Determine the [X, Y] coordinate at the center of the cell enclosing the given text.  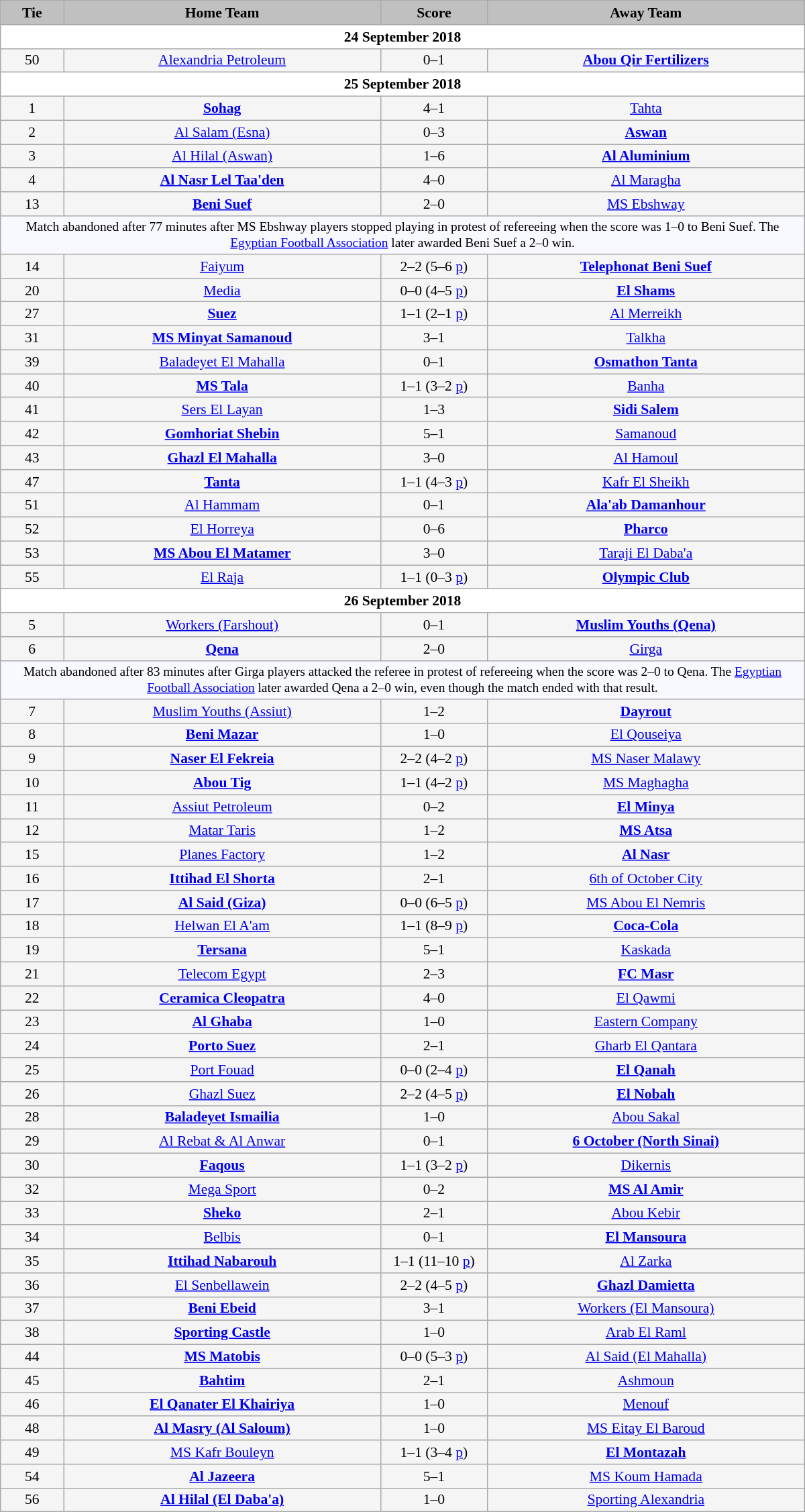
Al Said (El Mahalla) [645, 1357]
Ala'ab Damanhour [645, 505]
FC Masr [645, 974]
MS Atsa [645, 831]
Home Team [223, 13]
Ghazl Suez [223, 1094]
Bahtim [223, 1380]
1–1 (4–2 p) [435, 783]
1–1 (11–10 p) [435, 1261]
31 [32, 338]
Sporting Alexandria [645, 1500]
El Senbellawein [223, 1285]
Helwan El A'am [223, 926]
Pharco [645, 530]
Baladeyet Ismailia [223, 1117]
Beni Ebeid [223, 1309]
Telecom Egypt [223, 974]
1 [32, 109]
Taraji El Daba'a [645, 553]
Abou Kebir [645, 1213]
Score [435, 13]
Sohag [223, 109]
1–1 (0–3 p) [435, 577]
35 [32, 1261]
0–0 (4–5 p) [435, 291]
Kaskada [645, 950]
Media [223, 291]
Girga [645, 649]
Away Team [645, 13]
Al Hilal (El Daba'a) [223, 1500]
Beni Suef [223, 204]
0–0 (6–5 p) [435, 903]
Workers (El Mansoura) [645, 1309]
1–1 (3–4 p) [435, 1452]
MS Abou El Nemris [645, 903]
El Raja [223, 577]
Sidi Salem [645, 410]
56 [32, 1500]
28 [32, 1117]
MS Koum Hamada [645, 1476]
Tie [32, 13]
12 [32, 831]
El Qawmi [645, 998]
46 [32, 1405]
Tanta [223, 482]
MS Al Amir [645, 1189]
17 [32, 903]
Al Salam (Esna) [223, 132]
Al Hammam [223, 505]
Aswan [645, 132]
MS Matobis [223, 1357]
47 [32, 482]
Al Nasr Lel Taa'den [223, 181]
22 [32, 998]
Sporting Castle [223, 1333]
Ittihad El Shorta [223, 878]
34 [32, 1238]
MS Kafr Bouleyn [223, 1452]
Kafr El Sheikh [645, 482]
Muslim Youths (Qena) [645, 625]
7 [32, 711]
El Horreya [223, 530]
Ittihad Nabarouh [223, 1261]
21 [32, 974]
Workers (Farshout) [223, 625]
0–6 [435, 530]
Menouf [645, 1405]
Al Maragha [645, 181]
32 [32, 1189]
Al Hamoul [645, 458]
4 [32, 181]
El Qanater El Khairiya [223, 1405]
38 [32, 1333]
Dayrout [645, 711]
MS Eitay El Baroud [645, 1429]
MS Maghagha [645, 783]
2–2 (4–2 p) [435, 759]
26 September 2018 [402, 601]
Al Jazeera [223, 1476]
42 [32, 434]
Naser El Fekreia [223, 759]
1–1 (8–9 p) [435, 926]
Tahta [645, 109]
45 [32, 1380]
Banha [645, 386]
23 [32, 1022]
Gomhoriat Shebin [223, 434]
1–1 (4–3 p) [435, 482]
Arab El Raml [645, 1333]
Dikernis [645, 1166]
1–3 [435, 410]
27 [32, 314]
Qena [223, 649]
50 [32, 60]
Sers El Layan [223, 410]
3 [32, 156]
MS Naser Malawy [645, 759]
29 [32, 1142]
Al Nasr [645, 855]
55 [32, 577]
18 [32, 926]
El Nobah [645, 1094]
Tersana [223, 950]
Ghazl Damietta [645, 1285]
Gharb El Qantara [645, 1046]
33 [32, 1213]
Belbis [223, 1238]
49 [32, 1452]
6 [32, 649]
El Shams [645, 291]
MS Tala [223, 386]
53 [32, 553]
Ashmoun [645, 1380]
40 [32, 386]
26 [32, 1094]
2–2 (5–6 p) [435, 266]
24 September 2018 [402, 37]
Al Said (Giza) [223, 903]
24 [32, 1046]
4–1 [435, 109]
36 [32, 1285]
Samanoud [645, 434]
Alexandria Petroleum [223, 60]
41 [32, 410]
1–1 (2–1 p) [435, 314]
25 September 2018 [402, 85]
Baladeyet El Mahalla [223, 362]
Mega Sport [223, 1189]
El Qouseiya [645, 735]
Telephonat Beni Suef [645, 266]
Osmathon Tanta [645, 362]
Eastern Company [645, 1022]
Port Fouad [223, 1070]
6 October (North Sinai) [645, 1142]
El Qanah [645, 1070]
MS Minyat Samanoud [223, 338]
Olympic Club [645, 577]
11 [32, 807]
14 [32, 266]
Al Rebat & Al Anwar [223, 1142]
Sheko [223, 1213]
Assiut Petroleum [223, 807]
48 [32, 1429]
43 [32, 458]
0–0 (2–4 p) [435, 1070]
Faqous [223, 1166]
0–3 [435, 132]
Abou Qir Fertilizers [645, 60]
Al Ghaba [223, 1022]
20 [32, 291]
Abou Tig [223, 783]
Planes Factory [223, 855]
Porto Suez [223, 1046]
1–6 [435, 156]
30 [32, 1166]
Ceramica Cleopatra [223, 998]
El Minya [645, 807]
0–0 (5–3 p) [435, 1357]
44 [32, 1357]
54 [32, 1476]
Abou Sakal [645, 1117]
Al Zarka [645, 1261]
9 [32, 759]
6th of October City [645, 878]
37 [32, 1309]
2–3 [435, 974]
19 [32, 950]
Talkha [645, 338]
Muslim Youths (Assiut) [223, 711]
8 [32, 735]
MS Ebshway [645, 204]
52 [32, 530]
El Mansoura [645, 1238]
Coca-Cola [645, 926]
51 [32, 505]
Suez [223, 314]
5 [32, 625]
Al Masry (Al Saloum) [223, 1429]
El Montazah [645, 1452]
39 [32, 362]
Faiyum [223, 266]
Ghazl El Mahalla [223, 458]
16 [32, 878]
15 [32, 855]
10 [32, 783]
MS Abou El Matamer [223, 553]
Beni Mazar [223, 735]
Al Merreikh [645, 314]
25 [32, 1070]
Al Aluminium [645, 156]
2 [32, 132]
Matar Taris [223, 831]
13 [32, 204]
Al Hilal (Aswan) [223, 156]
